Return [X, Y] of the center of cell containing provided text 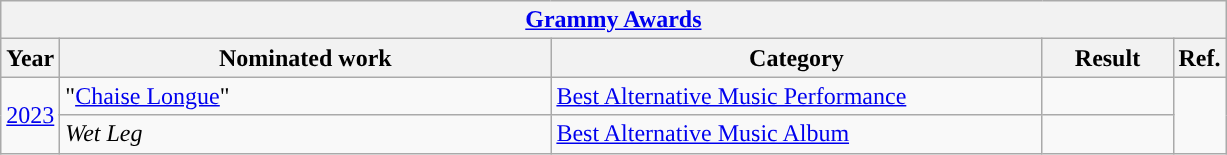
Year [30, 58]
"Chaise Longue" [306, 96]
Result [1108, 58]
Grammy Awards [614, 20]
Category [796, 58]
Best Alternative Music Album [796, 134]
2023 [30, 115]
Nominated work [306, 58]
Ref. [1200, 58]
Wet Leg [306, 134]
Best Alternative Music Performance [796, 96]
